Determine the [X, Y] coordinate at the center of the cell enclosing the given text.  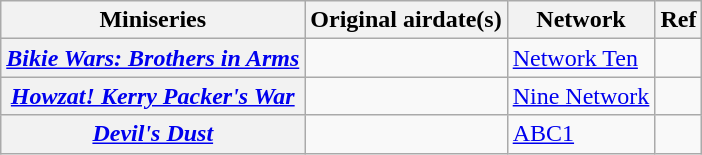
Nine Network [581, 96]
Ref [678, 20]
Network Ten [581, 58]
Howzat! Kerry Packer's War [153, 96]
Network [581, 20]
ABC1 [581, 134]
Devil's Dust [153, 134]
Original airdate(s) [406, 20]
Bikie Wars: Brothers in Arms [153, 58]
Miniseries [153, 20]
